Extract the (x, y) coordinate from the center of the cell holding the provided text.  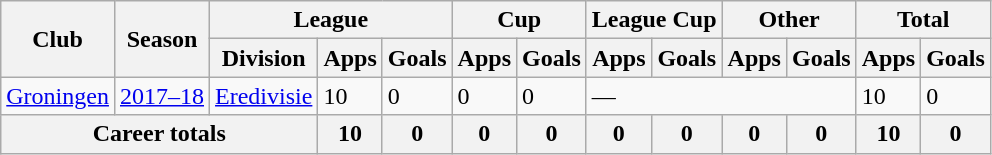
Groningen (58, 96)
Eredivisie (264, 96)
Career totals (160, 134)
Total (923, 20)
— (721, 96)
Season (162, 39)
Cup (519, 20)
Division (264, 58)
2017–18 (162, 96)
Club (58, 39)
League Cup (654, 20)
Other (789, 20)
League (332, 20)
